Locate the cell with the specified text and output its (X, Y) center coordinate. 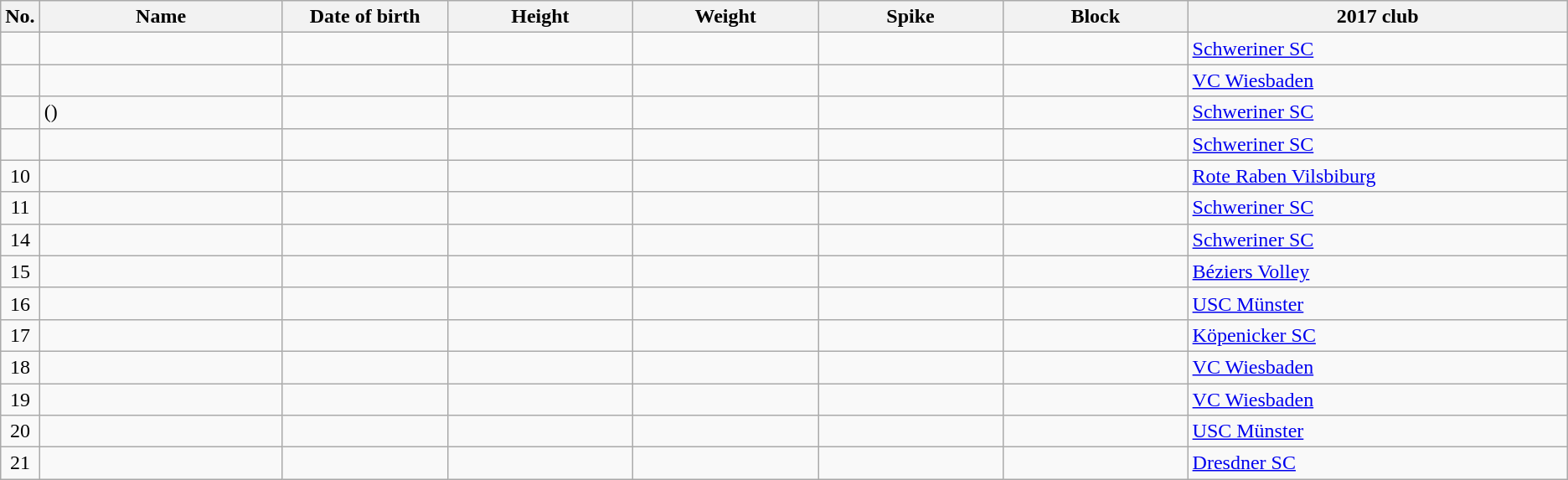
Spike (911, 17)
Rote Raben Vilsbiburg (1377, 176)
16 (20, 303)
15 (20, 271)
19 (20, 400)
Block (1096, 17)
2017 club (1377, 17)
Béziers Volley (1377, 271)
Weight (725, 17)
10 (20, 176)
() (161, 112)
Dresdner SC (1377, 463)
Date of birth (365, 17)
17 (20, 335)
20 (20, 431)
Köpenicker SC (1377, 335)
21 (20, 463)
18 (20, 367)
No. (20, 17)
14 (20, 240)
11 (20, 208)
Name (161, 17)
Height (539, 17)
